For the text-containing cell, return its midpoint in (X, Y) coordinate format. 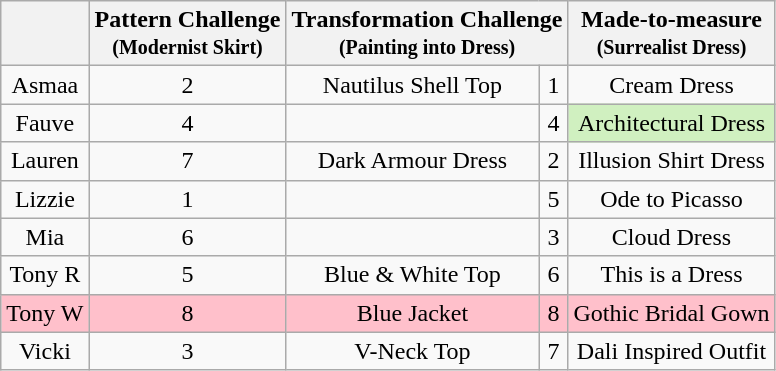
Illusion Shirt Dress (672, 161)
Mia (45, 237)
Pattern Challenge(Modernist Skirt) (188, 34)
Lauren (45, 161)
Tony R (45, 275)
Cloud Dress (672, 237)
Made-to-measure(Surrealist Dress) (672, 34)
Dark Armour Dress (412, 161)
This is a Dress (672, 275)
Transformation Challenge(Painting into Dress) (427, 34)
Nautilus Shell Top (412, 85)
Asmaa (45, 85)
Cream Dress (672, 85)
Dali Inspired Outfit (672, 351)
V-Neck Top (412, 351)
Ode to Picasso (672, 199)
Architectural Dress (672, 123)
Lizzie (45, 199)
Gothic Bridal Gown (672, 313)
Fauve (45, 123)
Blue & White Top (412, 275)
Vicki (45, 351)
Blue Jacket (412, 313)
Tony W (45, 313)
